Locate the cell with the specified text and output its [X, Y] center coordinate. 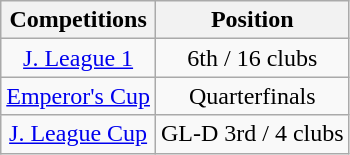
GL-D 3rd / 4 clubs [252, 134]
Competitions [78, 20]
J. League 1 [78, 58]
Quarterfinals [252, 96]
Emperor's Cup [78, 96]
Position [252, 20]
J. League Cup [78, 134]
6th / 16 clubs [252, 58]
